For the text-containing cell, return its midpoint in [x, y] coordinate format. 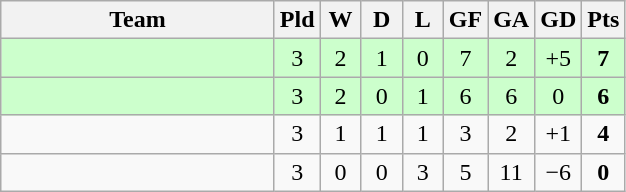
−6 [558, 172]
GF [465, 20]
D [382, 20]
Team [138, 20]
+1 [558, 134]
+5 [558, 58]
GD [558, 20]
4 [604, 134]
Pts [604, 20]
11 [512, 172]
GA [512, 20]
5 [465, 172]
Pld [297, 20]
L [422, 20]
W [340, 20]
